Detect which cell encompasses the target text, then output its [x, y] center coordinate. 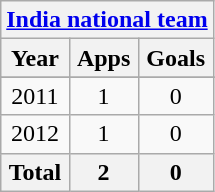
Total [35, 172]
Goals [176, 58]
Year [35, 58]
Apps [104, 58]
2012 [35, 134]
India national team [107, 20]
2 [104, 172]
2011 [35, 96]
